Pinpoint the cell where the given text exists, returning its [X, Y] midpoint coordinate. 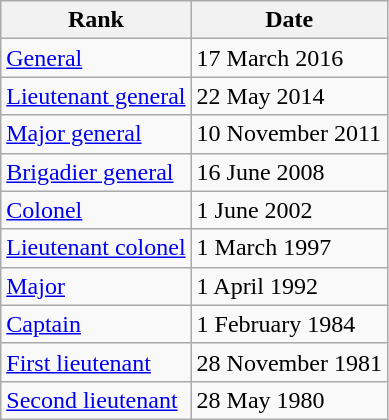
22 May 2014 [289, 96]
General [96, 58]
1 June 2002 [289, 210]
First lieutenant [96, 362]
28 November 1981 [289, 362]
Captain [96, 324]
Colonel [96, 210]
Major [96, 286]
Brigadier general [96, 172]
Lieutenant colonel [96, 248]
Lieutenant general [96, 96]
17 March 2016 [289, 58]
28 May 1980 [289, 400]
Rank [96, 20]
Major general [96, 134]
10 November 2011 [289, 134]
1 April 1992 [289, 286]
Second lieutenant [96, 400]
1 February 1984 [289, 324]
16 June 2008 [289, 172]
1 March 1997 [289, 248]
Date [289, 20]
